Pinpoint the cell where the given text exists, returning its [X, Y] midpoint coordinate. 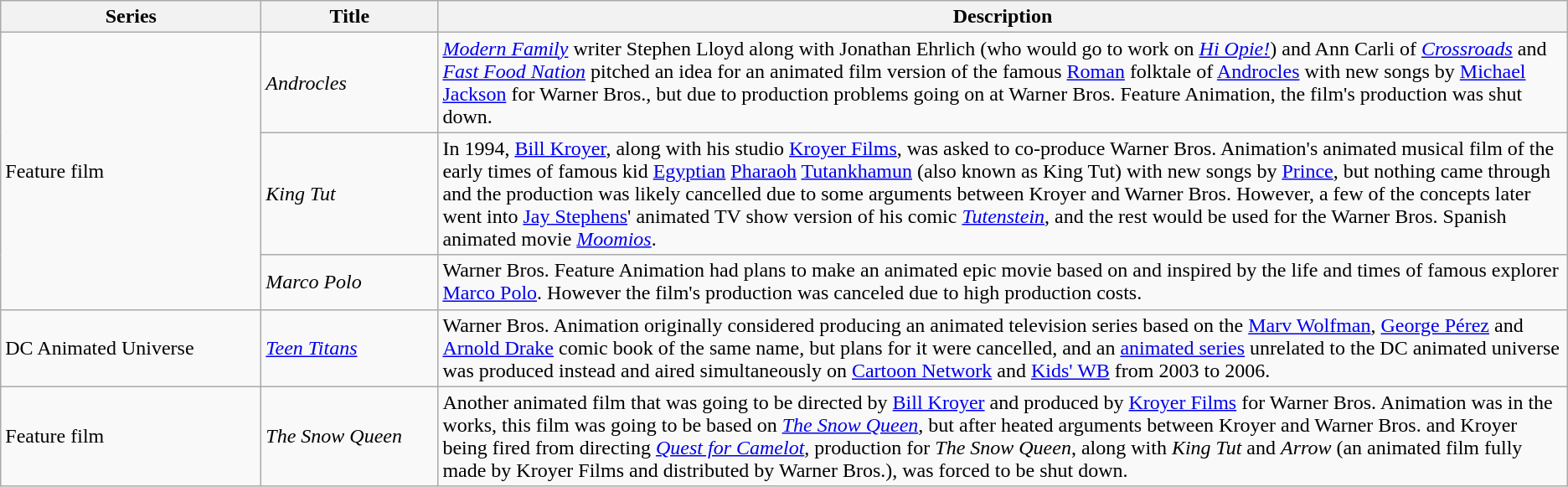
Androcles [350, 82]
Description [1003, 17]
Marco Polo [350, 282]
Series [131, 17]
King Tut [350, 194]
DC Animated Universe [131, 348]
The Snow Queen [350, 436]
Teen Titans [350, 348]
Title [350, 17]
